Identify which cell holds the provided text, then report its (X, Y) central coordinate. 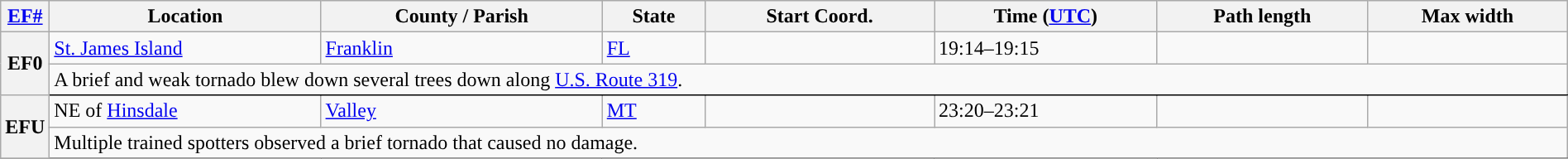
State (653, 17)
NE of Hinsdale (185, 111)
EFU (25, 127)
Start Coord. (820, 17)
County / Parish (461, 17)
Valley (461, 111)
Path length (1262, 17)
19:14–19:15 (1046, 48)
23:20–23:21 (1046, 111)
MT (653, 111)
Max width (1468, 17)
St. James Island (185, 48)
Franklin (461, 48)
EF0 (25, 64)
Multiple trained spotters observed a brief tornado that caused no damage. (809, 142)
EF# (25, 17)
Location (185, 17)
FL (653, 48)
A brief and weak tornado blew down several trees down along U.S. Route 319. (809, 79)
Time (UTC) (1046, 17)
